Scan for the cell matching the given text and deliver its [X, Y] coordinate at center. 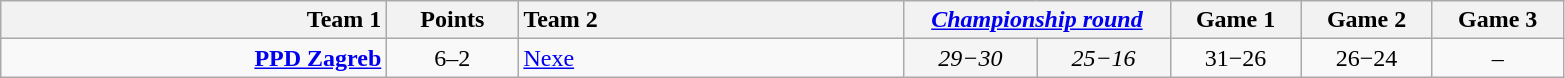
Game 1 [1236, 20]
Team 1 [194, 20]
25−16 [1104, 58]
Nexe [711, 58]
6–2 [452, 58]
Points [452, 20]
31−26 [1236, 58]
PPD Zagreb [194, 58]
Game 2 [1366, 20]
26−24 [1366, 58]
Championship round [1037, 20]
Team 2 [711, 20]
29−30 [970, 58]
Game 3 [1498, 20]
– [1498, 58]
